Identify which cell holds the provided text, then report its [X, Y] central coordinate. 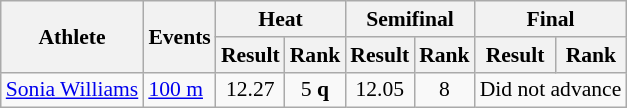
Athlete [72, 36]
Final [551, 19]
Events [179, 36]
12.05 [380, 90]
100 m [179, 90]
5 q [316, 90]
Sonia Williams [72, 90]
Semifinal [410, 19]
8 [444, 90]
Heat [280, 19]
Did not advance [551, 90]
12.27 [250, 90]
